For the text-containing cell, return its midpoint in (x, y) coordinate format. 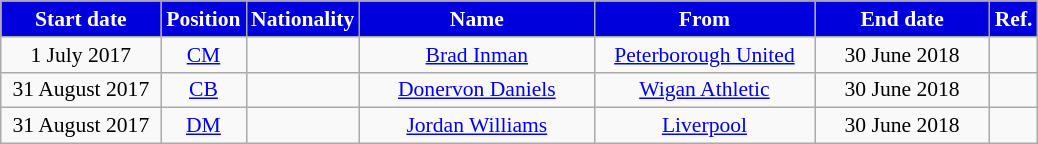
DM (204, 126)
Brad Inman (476, 55)
Donervon Daniels (476, 90)
Start date (81, 19)
Ref. (1014, 19)
Position (204, 19)
CM (204, 55)
CB (204, 90)
Name (476, 19)
Wigan Athletic (704, 90)
Jordan Williams (476, 126)
From (704, 19)
Nationality (302, 19)
Peterborough United (704, 55)
End date (902, 19)
Liverpool (704, 126)
1 July 2017 (81, 55)
